Capture the cell that displays the provided text and extract its [x, y] central coordinate. 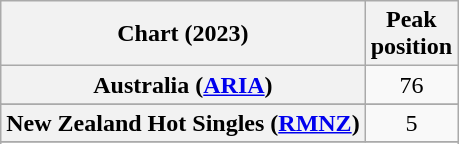
New Zealand Hot Singles (RMNZ) [183, 123]
76 [411, 85]
Peakposition [411, 34]
5 [411, 123]
Chart (2023) [183, 34]
Australia (ARIA) [183, 85]
